Extract the [x, y] coordinate from the center of the cell holding the provided text.  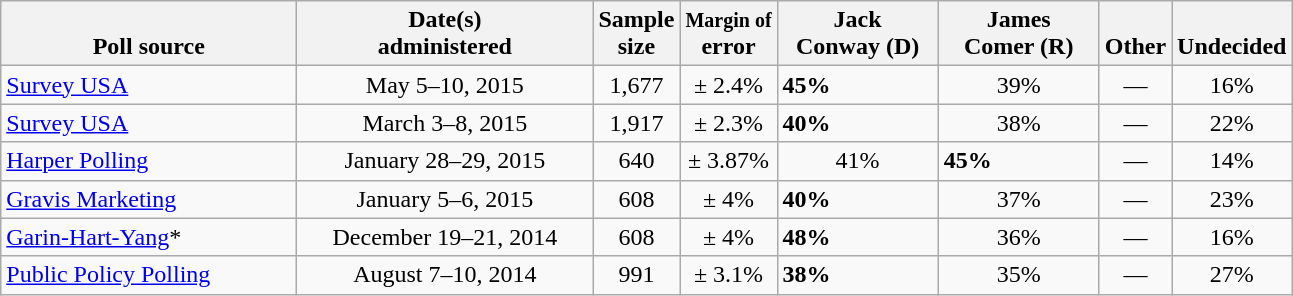
Date(s)administered [445, 34]
1,677 [636, 85]
Harper Polling [149, 161]
May 5–10, 2015 [445, 85]
Samplesize [636, 34]
August 7–10, 2014 [445, 275]
± 2.3% [728, 123]
January 5–6, 2015 [445, 199]
± 2.4% [728, 85]
48% [858, 237]
Undecided [1232, 34]
Poll source [149, 34]
991 [636, 275]
± 3.1% [728, 275]
36% [1018, 237]
Public Policy Polling [149, 275]
41% [858, 161]
Gravis Marketing [149, 199]
640 [636, 161]
March 3–8, 2015 [445, 123]
December 19–21, 2014 [445, 237]
JackConway (D) [858, 34]
27% [1232, 275]
Other [1135, 34]
Margin oferror [728, 34]
1,917 [636, 123]
January 28–29, 2015 [445, 161]
14% [1232, 161]
JamesComer (R) [1018, 34]
37% [1018, 199]
39% [1018, 85]
23% [1232, 199]
Garin-Hart-Yang* [149, 237]
35% [1018, 275]
22% [1232, 123]
± 3.87% [728, 161]
